From the cell containing the given text, extract its center point as (X, Y) coordinate. 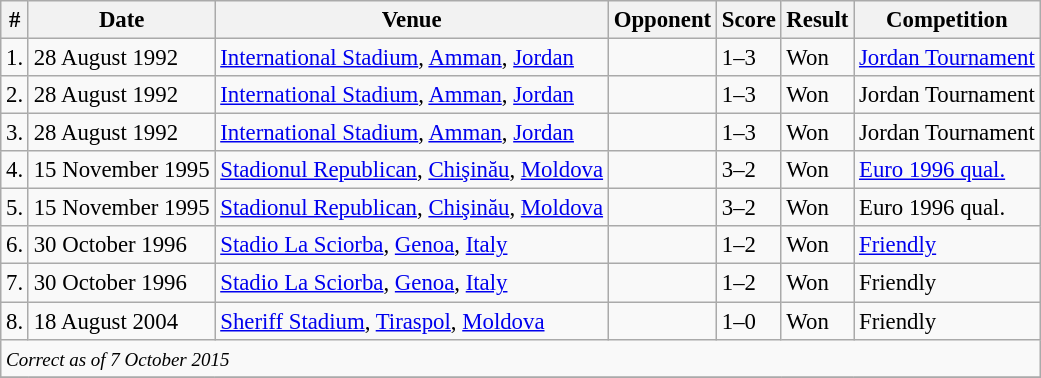
8. (15, 321)
18 August 2004 (121, 321)
4. (15, 170)
1–0 (748, 321)
Score (748, 20)
Venue (412, 20)
Date (121, 20)
Sheriff Stadium, Tiraspol, Moldova (412, 321)
1. (15, 58)
2. (15, 95)
6. (15, 245)
Competition (947, 20)
Opponent (662, 20)
Correct as of 7 October 2015 (520, 358)
# (15, 20)
5. (15, 208)
7. (15, 283)
Result (818, 20)
3. (15, 133)
